Extract the (x, y) coordinate from the center of the cell holding the provided text.  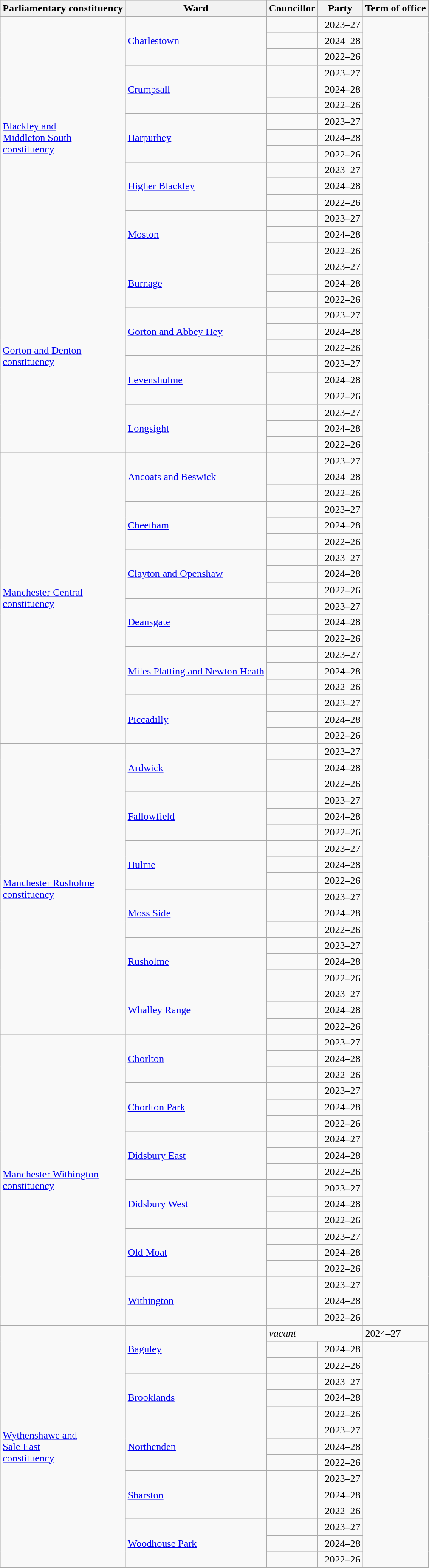
Burnage (196, 283)
Blackley andMiddleton Southconstituency (63, 138)
Cheetham (196, 525)
Northenden (196, 1446)
Woodhouse Park (196, 1543)
Harpurhey (196, 138)
Brooklands (196, 1398)
Term of office (395, 8)
Piccadilly (196, 719)
Councillor (292, 8)
Levenshulme (196, 380)
Party (340, 8)
Chorlton Park (196, 1107)
Didsbury East (196, 1155)
Longsight (196, 428)
Wythenshawe andSale Eastconstituency (63, 1447)
Sharston (196, 1495)
Ancoats and Beswick (196, 477)
Charlestown (196, 41)
Gorton and Dentonconstituency (63, 356)
Moss Side (196, 913)
Didsbury West (196, 1204)
Old Moat (196, 1253)
Parliamentary constituency (63, 8)
Higher Blackley (196, 186)
Crumpsall (196, 89)
Manchester Withingtonconstituency (63, 1180)
Ward (196, 8)
Withington (196, 1301)
Hulme (196, 865)
Fallowfield (196, 816)
Gorton and Abbey Hey (196, 332)
Baguley (196, 1349)
Clayton and Openshaw (196, 574)
Miles Platting and Newton Heath (196, 671)
Manchester Centralconstituency (63, 598)
Rusholme (196, 961)
vacant (314, 1333)
Whalley Range (196, 1010)
Chorlton (196, 1059)
Moston (196, 235)
Ardwick (196, 768)
Deansgate (196, 622)
Manchester Rusholmeconstituency (63, 889)
